Pinpoint the cell where the given text exists, returning its [X, Y] midpoint coordinate. 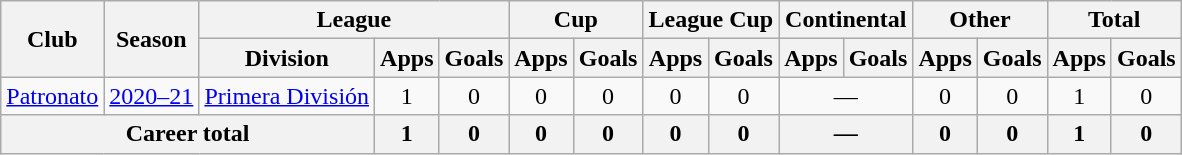
Patronato [52, 96]
Continental [846, 20]
Club [52, 39]
League [354, 20]
Cup [576, 20]
Division [287, 58]
2020–21 [152, 96]
Other [980, 20]
League Cup [711, 20]
Season [152, 39]
Primera División [287, 96]
Career total [188, 134]
Total [1114, 20]
